Output the [X, Y] coordinate of the center of the cell containing the given text.  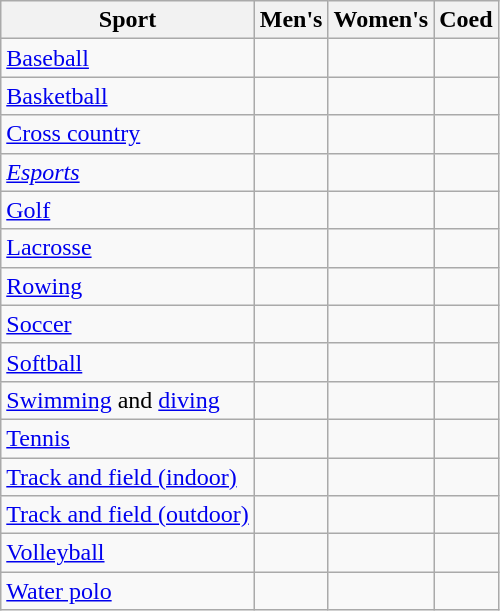
Softball [128, 362]
Golf [128, 210]
Soccer [128, 324]
Volleyball [128, 553]
Basketball [128, 96]
Track and field (outdoor) [128, 515]
Baseball [128, 58]
Rowing [128, 286]
Men's [291, 20]
Coed [466, 20]
Swimming and diving [128, 400]
Tennis [128, 438]
Water polo [128, 591]
Cross country [128, 134]
Women's [381, 20]
Esports [128, 172]
Lacrosse [128, 248]
Sport [128, 20]
Track and field (indoor) [128, 477]
